Find where the given text appears and provide that cell's center as [x, y] coordinate. 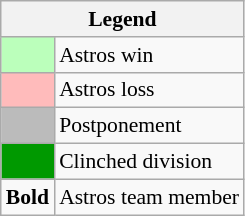
Astros team member [149, 197]
Legend [122, 19]
Clinched division [149, 162]
Astros win [149, 55]
Astros loss [149, 90]
Bold [28, 197]
Postponement [149, 126]
